Capture the cell that displays the provided text and extract its [x, y] central coordinate. 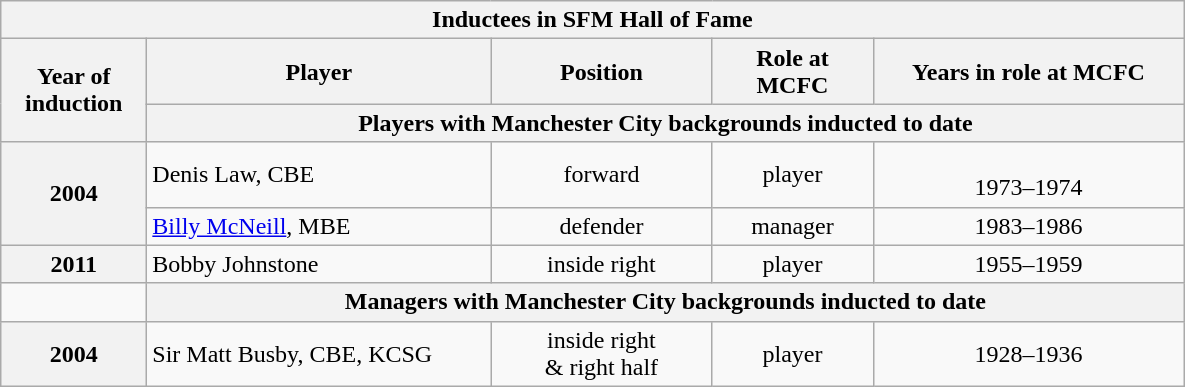
2011 [74, 264]
Managers with Manchester City backgrounds inducted to date [666, 302]
forward [602, 174]
1955–1959 [1028, 264]
Billy McNeill, MBE [319, 226]
inside right & right half [602, 354]
Sir Matt Busby, CBE, KCSG [319, 354]
Players with Manchester City backgrounds inducted to date [666, 123]
1983–1986 [1028, 226]
defender [602, 226]
Player [319, 72]
Inductees in SFM Hall of Fame [592, 20]
Denis Law, CBE [319, 174]
1928–1936 [1028, 354]
1973–1974 [1028, 174]
inside right [602, 264]
Year of induction [74, 90]
Role at MCFC [792, 72]
manager [792, 226]
Position [602, 72]
Years in role at MCFC [1028, 72]
Bobby Johnstone [319, 264]
